Return [X, Y] of the center of cell containing provided text 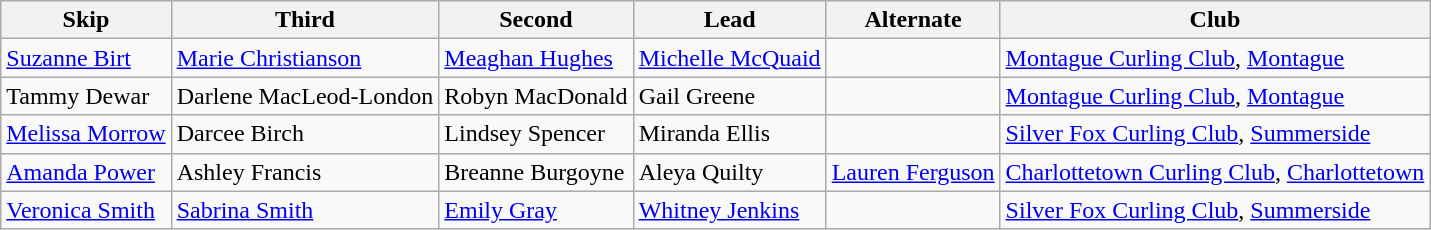
Melissa Morrow [86, 134]
Marie Christianson [305, 58]
Suzanne Birt [86, 58]
Darlene MacLeod-London [305, 96]
Aleya Quilty [730, 172]
Charlottetown Curling Club, Charlottetown [1215, 172]
Third [305, 20]
Lead [730, 20]
Robyn MacDonald [536, 96]
Amanda Power [86, 172]
Club [1215, 20]
Darcee Birch [305, 134]
Ashley Francis [305, 172]
Michelle McQuaid [730, 58]
Skip [86, 20]
Whitney Jenkins [730, 210]
Lindsey Spencer [536, 134]
Emily Gray [536, 210]
Tammy Dewar [86, 96]
Veronica Smith [86, 210]
Breanne Burgoyne [536, 172]
Lauren Ferguson [913, 172]
Alternate [913, 20]
Second [536, 20]
Gail Greene [730, 96]
Meaghan Hughes [536, 58]
Miranda Ellis [730, 134]
Sabrina Smith [305, 210]
